Determine the (X, Y) coordinate at the center of the cell enclosing the given text.  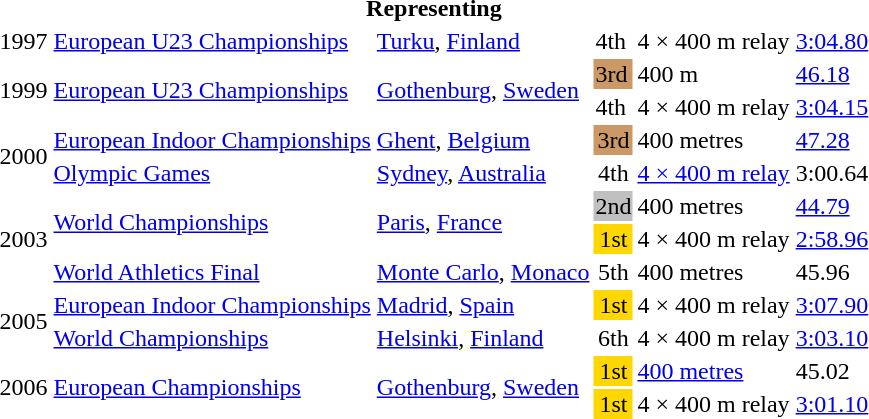
World Athletics Final (212, 272)
Olympic Games (212, 173)
2nd (614, 206)
400 m (714, 74)
European Championships (212, 388)
Helsinki, Finland (483, 338)
Sydney, Australia (483, 173)
Madrid, Spain (483, 305)
Turku, Finland (483, 41)
6th (614, 338)
Ghent, Belgium (483, 140)
5th (614, 272)
Paris, France (483, 222)
Monte Carlo, Monaco (483, 272)
